Find where the given text appears and provide that cell's center as [x, y] coordinate. 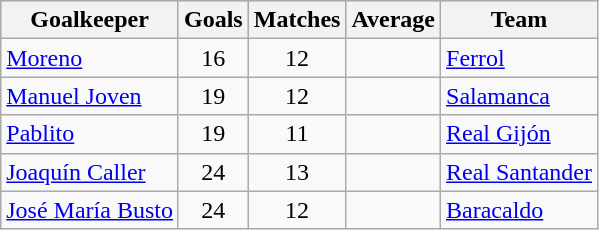
Moreno [90, 58]
José María Busto [90, 210]
Goals [213, 20]
Joaquín Caller [90, 172]
Salamanca [520, 96]
Pablito [90, 134]
Manuel Joven [90, 96]
Goalkeeper [90, 20]
Baracaldo [520, 210]
16 [213, 58]
Average [394, 20]
Ferrol [520, 58]
Team [520, 20]
Real Santander [520, 172]
13 [297, 172]
Matches [297, 20]
Real Gijón [520, 134]
11 [297, 134]
